From the cell containing the given text, extract its center point as [x, y] coordinate. 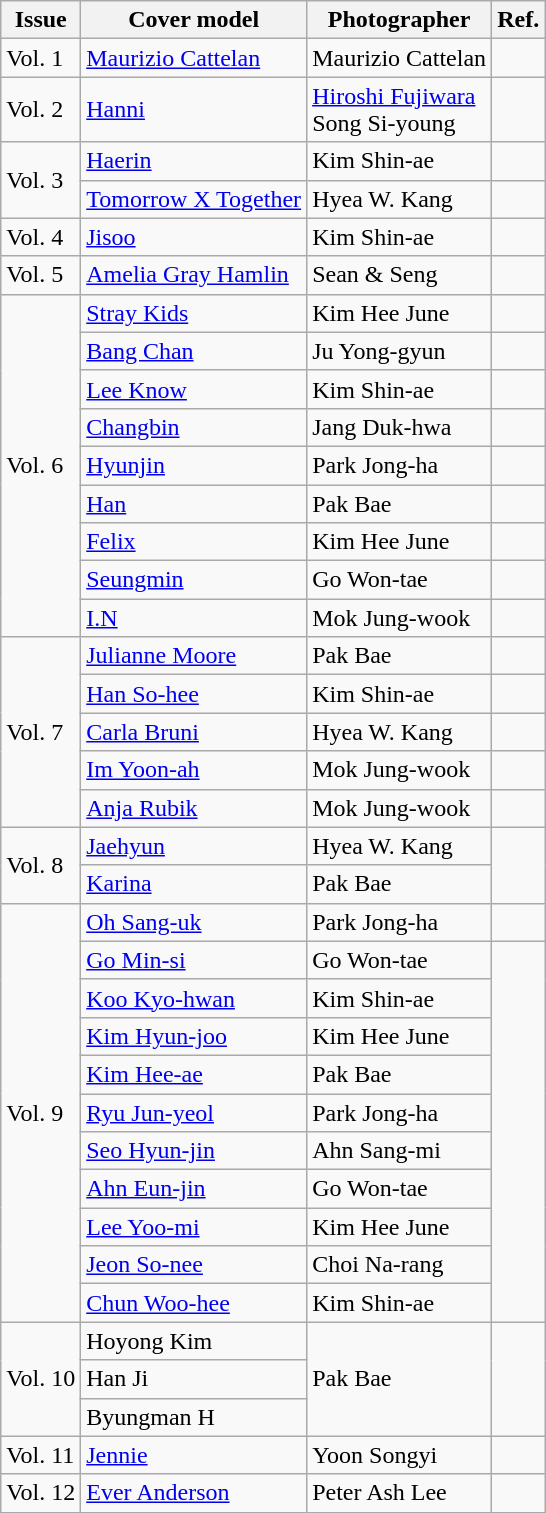
Ahn Sang-mi [400, 1151]
Hyunjin [194, 465]
Vol. 5 [41, 275]
Oh Sang-uk [194, 922]
Amelia Gray Hamlin [194, 275]
Hanni [194, 110]
Go Min-si [194, 960]
Ahn Eun-jin [194, 1189]
Julianne Moore [194, 656]
Chun Woo-hee [194, 1303]
Koo Kyo-hwan [194, 998]
Jeon So-nee [194, 1265]
Han [194, 503]
Felix [194, 542]
Haerin [194, 161]
Tomorrow X Together [194, 199]
Han Ji [194, 1379]
Hiroshi FujiwaraSong Si-young [400, 110]
Ju Yong-gyun [400, 351]
Lee Know [194, 389]
Cover model [194, 20]
Changbin [194, 427]
Im Yoon-ah [194, 770]
Jisoo [194, 237]
Kim Hyun-joo [194, 1036]
I.N [194, 618]
Carla Bruni [194, 732]
Ever Anderson [194, 1493]
Vol. 11 [41, 1455]
Vol. 7 [41, 732]
Lee Yoo-mi [194, 1227]
Stray Kids [194, 313]
Vol. 4 [41, 237]
Yoon Songyi [400, 1455]
Bang Chan [194, 351]
Seungmin [194, 580]
Vol. 2 [41, 110]
Seo Hyun-jin [194, 1151]
Photographer [400, 20]
Vol. 12 [41, 1493]
Peter Ash Lee [400, 1493]
Hoyong Kim [194, 1341]
Ryu Jun-yeol [194, 1113]
Anja Rubik [194, 808]
Ref. [518, 20]
Kim Hee-ae [194, 1074]
Jang Duk-hwa [400, 427]
Vol. 1 [41, 58]
Vol. 8 [41, 865]
Jennie [194, 1455]
Vol. 6 [41, 466]
Vol. 9 [41, 1112]
Jaehyun [194, 846]
Karina [194, 884]
Han So-hee [194, 694]
Choi Na-rang [400, 1265]
Sean & Seng [400, 275]
Issue [41, 20]
Vol. 10 [41, 1379]
Byungman H [194, 1417]
Vol. 3 [41, 180]
